Locate the cell with the specified text and output its (x, y) center coordinate. 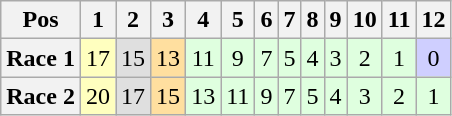
Race 2 (41, 96)
10 (364, 20)
8 (312, 20)
6 (266, 20)
20 (98, 96)
12 (434, 20)
Pos (41, 20)
0 (434, 58)
Race 1 (41, 58)
